Capture the cell that displays the provided text and extract its [x, y] central coordinate. 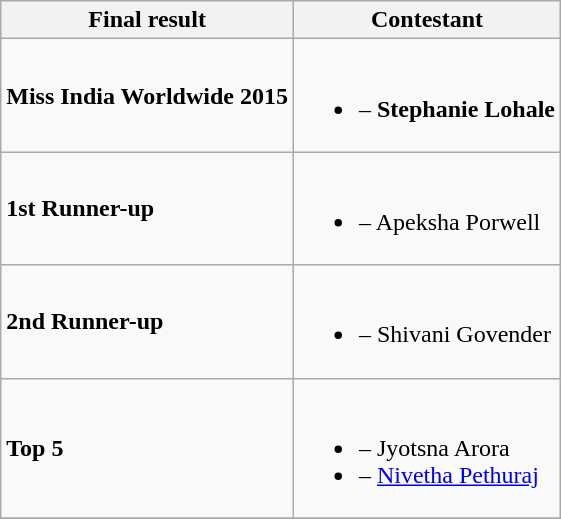
Final result [148, 20]
– Jyotsna Arora – Nivetha Pethuraj [426, 448]
– Stephanie Lohale [426, 96]
Top 5 [148, 448]
– Shivani Govender [426, 322]
Miss India Worldwide 2015 [148, 96]
– Apeksha Porwell [426, 208]
1st Runner-up [148, 208]
2nd Runner-up [148, 322]
Contestant [426, 20]
